Capture the cell that displays the provided text and extract its [X, Y] central coordinate. 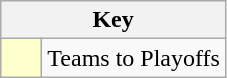
Teams to Playoffs [134, 58]
Key [114, 20]
